Return [X, Y] of the center of cell containing provided text 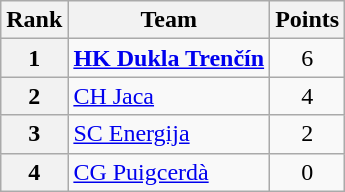
Team [169, 20]
CG Puigcerdà [169, 172]
SC Energija [169, 134]
CH Jaca [169, 96]
HK Dukla Trenčín [169, 58]
Points [308, 20]
Rank [34, 20]
1 [34, 58]
0 [308, 172]
3 [34, 134]
6 [308, 58]
